Extract the (x, y) coordinate from the center of the cell holding the provided text.  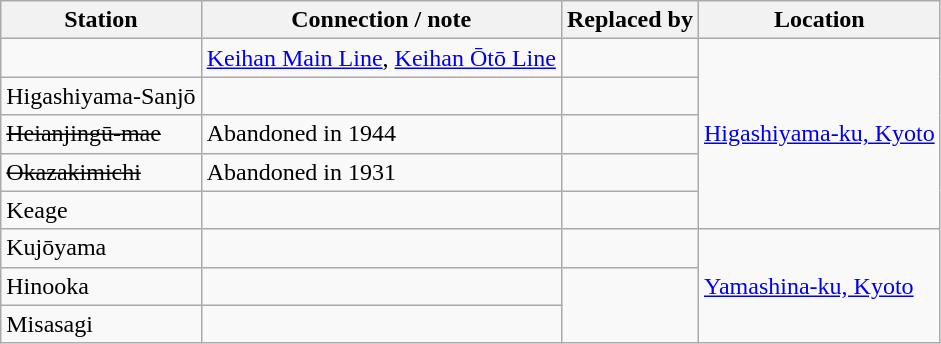
Higashiyama-ku, Kyoto (819, 134)
Station (101, 20)
Keage (101, 210)
Heianjingū-mae (101, 134)
Replaced by (630, 20)
Hinooka (101, 286)
Yamashina-ku, Kyoto (819, 286)
Keihan Main Line, Keihan Ōtō Line (381, 58)
Misasagi (101, 324)
Connection / note (381, 20)
Kujōyama (101, 248)
Abandoned in 1931 (381, 172)
Location (819, 20)
Okazakimichi (101, 172)
Abandoned in 1944 (381, 134)
Higashiyama-Sanjō (101, 96)
